Locate the cell with the specified text and output its [X, Y] center coordinate. 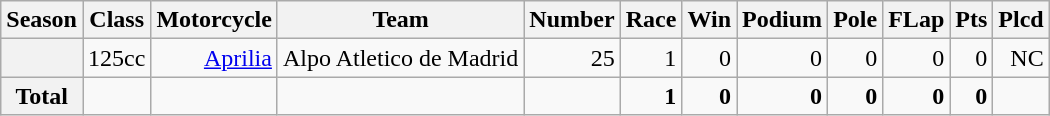
Pts [972, 20]
Motorcycle [214, 20]
FLap [916, 20]
Podium [782, 20]
Number [572, 20]
Total [42, 96]
NC [1021, 58]
Alpo Atletico de Madrid [400, 58]
125cc [116, 58]
Race [651, 20]
Win [710, 20]
Class [116, 20]
Pole [856, 20]
Season [42, 20]
Plcd [1021, 20]
Aprilia [214, 58]
Team [400, 20]
25 [572, 58]
